Return the (x, y) coordinate for the center point of the cell that contains the specified text.  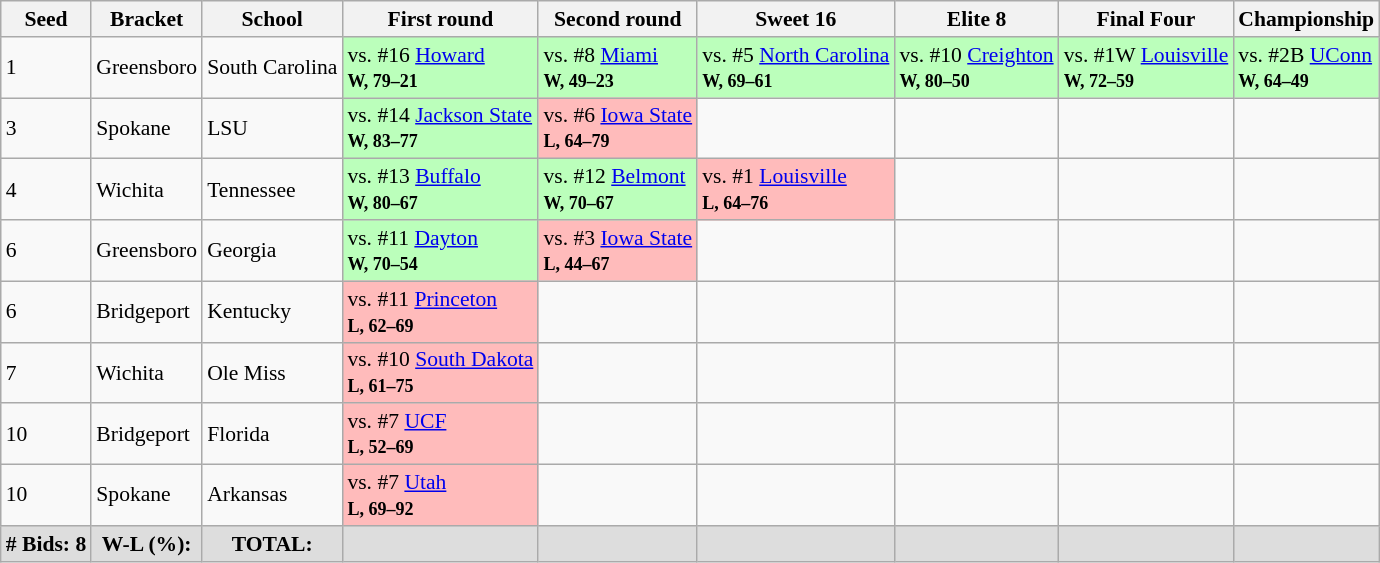
Championship (1306, 19)
vs. #3 Iowa StateL, 44–67 (618, 250)
3 (46, 128)
Sweet 16 (796, 19)
South Carolina (272, 68)
vs. #2B UConnW, 64–49 (1306, 68)
Ole Miss (272, 372)
School (272, 19)
vs. #10 South DakotaL, 61–75 (440, 372)
Bracket (146, 19)
vs. #1 LouisvilleL, 64–76 (796, 190)
Kentucky (272, 312)
4 (46, 190)
vs. #13 BuffaloW, 80–67 (440, 190)
Arkansas (272, 496)
W-L (%): (146, 544)
vs. #14 Jackson StateW, 83–77 (440, 128)
vs. #10 CreightonW, 80–50 (976, 68)
Elite 8 (976, 19)
Final Four (1146, 19)
1 (46, 68)
vs. #7 UCFL, 52–69 (440, 434)
Second round (618, 19)
vs. #8 MiamiW, 49–23 (618, 68)
7 (46, 372)
First round (440, 19)
Tennessee (272, 190)
Seed (46, 19)
TOTAL: (272, 544)
Florida (272, 434)
vs. #1W LouisvilleW, 72–59 (1146, 68)
LSU (272, 128)
Georgia (272, 250)
vs. #16 HowardW, 79–21 (440, 68)
vs. #5 North CarolinaW, 69–61 (796, 68)
vs. #11 DaytonW, 70–54 (440, 250)
vs. #7 UtahL, 69–92 (440, 496)
vs. #11 PrincetonL, 62–69 (440, 312)
vs. #6 Iowa StateL, 64–79 (618, 128)
# Bids: 8 (46, 544)
vs. #12 BelmontW, 70–67 (618, 190)
